Return the (X, Y) coordinate for the center point of the cell that contains the specified text.  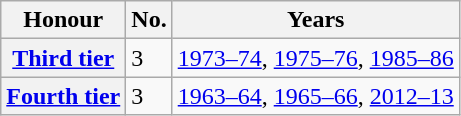
Third tier (64, 58)
1963–64, 1965–66, 2012–13 (316, 96)
Honour (64, 20)
No. (149, 20)
Years (316, 20)
1973–74, 1975–76, 1985–86 (316, 58)
Fourth tier (64, 96)
